Pinpoint the cell where the given text exists, returning its (X, Y) midpoint coordinate. 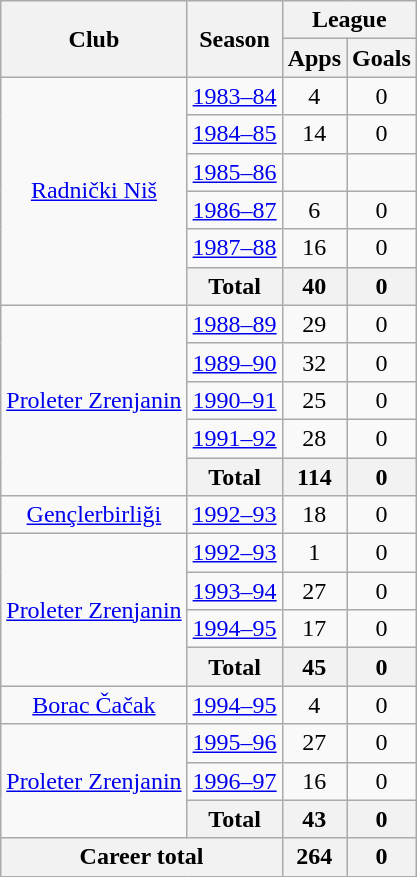
Club (94, 39)
Apps (314, 58)
1987–88 (234, 248)
17 (314, 629)
1988–89 (234, 324)
32 (314, 362)
Radnički Niš (94, 191)
Season (234, 39)
40 (314, 286)
18 (314, 515)
1993–94 (234, 591)
25 (314, 400)
Gençlerbirliği (94, 515)
1995–96 (234, 743)
1 (314, 553)
14 (314, 134)
264 (314, 857)
1985–86 (234, 172)
1990–91 (234, 400)
1983–84 (234, 96)
Career total (142, 857)
1989–90 (234, 362)
1996–97 (234, 781)
1984–85 (234, 134)
114 (314, 477)
1991–92 (234, 438)
29 (314, 324)
28 (314, 438)
45 (314, 667)
Goals (382, 58)
43 (314, 819)
1986–87 (234, 210)
6 (314, 210)
League (349, 20)
Borac Čačak (94, 705)
